Locate the cell with the specified text and output its (x, y) center coordinate. 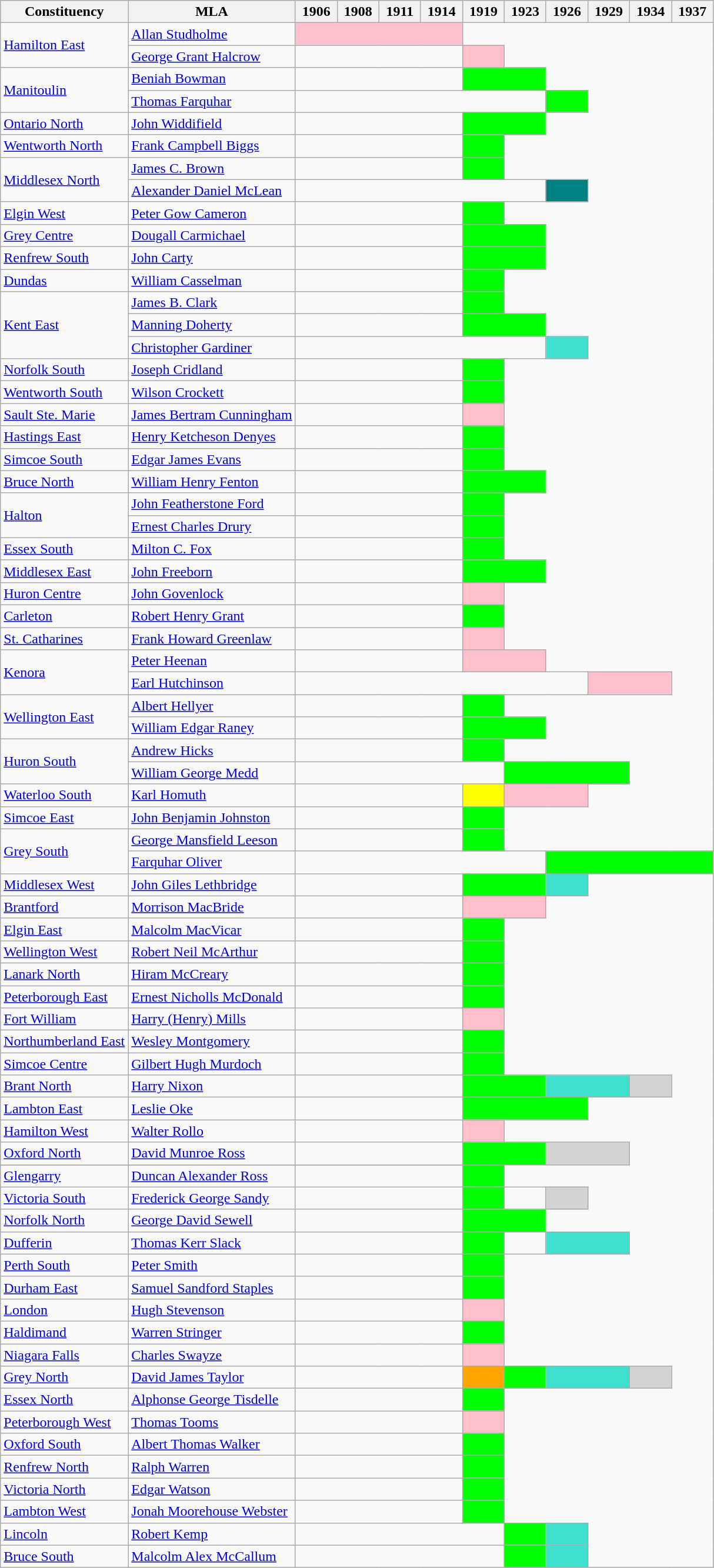
Norfolk North (65, 1220)
Brant North (65, 1086)
Waterloo South (65, 795)
George Mansfield Leeson (212, 840)
Wilson Crockett (212, 392)
Robert Kemp (212, 1534)
William Casselman (212, 281)
Karl Homuth (212, 795)
Renfrew South (65, 258)
Peterborough East (65, 997)
Alexander Daniel McLean (212, 191)
James Bertram Cunningham (212, 415)
1929 (609, 12)
Andrew Hicks (212, 750)
Lambton West (65, 1512)
Renfrew North (65, 1467)
Samuel Sandford Staples (212, 1287)
Sault Ste. Marie (65, 415)
1923 (525, 12)
Constituency (65, 12)
Lincoln (65, 1534)
Hamilton East (65, 45)
Frank Campbell Biggs (212, 146)
Simcoe East (65, 818)
Thomas Farquhar (212, 101)
Peter Heenan (212, 661)
Dufferin (65, 1243)
Malcolm MacVicar (212, 929)
Frederick George Sandy (212, 1198)
John Benjamin Johnston (212, 818)
Hastings East (65, 437)
Middlesex North (65, 179)
Beniah Bowman (212, 79)
John Govenlock (212, 593)
St. Catharines (65, 638)
William Henry Fenton (212, 482)
Robert Henry Grant (212, 616)
Glengarry (65, 1176)
Walter Rollo (212, 1131)
Ontario North (65, 124)
London (65, 1310)
Duncan Alexander Ross (212, 1176)
Albert Thomas Walker (212, 1444)
Leslie Oke (212, 1109)
Lambton East (65, 1109)
Edgar Watson (212, 1489)
Edgar James Evans (212, 459)
1911 (400, 12)
Wellington West (65, 952)
John Widdifield (212, 124)
Earl Hutchinson (212, 683)
Haldimand (65, 1332)
James C. Brown (212, 168)
Victoria North (65, 1489)
Niagara Falls (65, 1355)
Huron Centre (65, 593)
William Edgar Raney (212, 728)
Malcolm Alex McCallum (212, 1556)
Kent East (65, 325)
Huron South (65, 762)
Charles Swayze (212, 1355)
1906 (316, 12)
Milton C. Fox (212, 549)
John Freeborn (212, 571)
Frank Howard Greenlaw (212, 638)
MLA (212, 12)
Grey South (65, 851)
Grey Centre (65, 235)
James B. Clark (212, 303)
John Carty (212, 258)
Ernest Nicholls McDonald (212, 997)
Thomas Tooms (212, 1422)
1937 (693, 12)
Wellington East (65, 717)
Wentworth North (65, 146)
Wesley Montgomery (212, 1042)
Northumberland East (65, 1042)
David James Taylor (212, 1377)
Morrison MacBride (212, 907)
Middlesex West (65, 885)
Harry Nixon (212, 1086)
Manning Doherty (212, 325)
Essex North (65, 1400)
Farquhar Oliver (212, 862)
Elgin East (65, 929)
Grey North (65, 1377)
Warren Stringer (212, 1332)
Hiram McCreary (212, 974)
Robert Neil McArthur (212, 952)
1934 (650, 12)
Peter Smith (212, 1265)
Oxford North (65, 1153)
Halton (65, 515)
Norfolk South (65, 370)
Harry (Henry) Mills (212, 1019)
Henry Ketcheson Denyes (212, 437)
John Giles Lethbridge (212, 885)
Ralph Warren (212, 1467)
Dougall Carmichael (212, 235)
Victoria South (65, 1198)
1908 (358, 12)
David Munroe Ross (212, 1153)
Simcoe Centre (65, 1064)
Carleton (65, 616)
Durham East (65, 1287)
Thomas Kerr Slack (212, 1243)
Peterborough West (65, 1422)
George David Sewell (212, 1220)
Jonah Moorehouse Webster (212, 1512)
Bruce South (65, 1556)
Middlesex East (65, 571)
1914 (441, 12)
Albert Hellyer (212, 706)
Oxford South (65, 1444)
Elgin West (65, 213)
Kenora (65, 672)
George Grant Halcrow (212, 56)
Bruce North (65, 482)
William George Medd (212, 773)
Manitoulin (65, 90)
Ernest Charles Drury (212, 526)
Peter Gow Cameron (212, 213)
Joseph Cridland (212, 370)
Allan Studholme (212, 34)
John Featherstone Ford (212, 504)
Dundas (65, 281)
Brantford (65, 907)
1919 (483, 12)
Simcoe South (65, 459)
Lanark North (65, 974)
Hamilton West (65, 1131)
Wentworth South (65, 392)
Perth South (65, 1265)
Hugh Stevenson (212, 1310)
Essex South (65, 549)
Gilbert Hugh Murdoch (212, 1064)
1926 (567, 12)
Fort William (65, 1019)
Alphonse George Tisdelle (212, 1400)
Christopher Gardiner (212, 348)
